Detect which cell encompasses the target text, then output its [x, y] center coordinate. 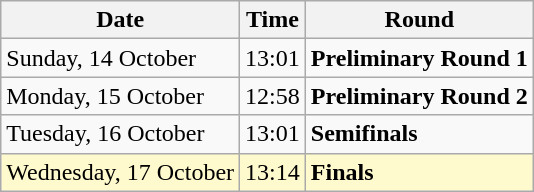
12:58 [273, 96]
Sunday, 14 October [120, 58]
Wednesday, 17 October [120, 172]
Semifinals [419, 134]
Time [273, 20]
Preliminary Round 1 [419, 58]
Monday, 15 October [120, 96]
13:14 [273, 172]
Finals [419, 172]
Round [419, 20]
Date [120, 20]
Tuesday, 16 October [120, 134]
Preliminary Round 2 [419, 96]
